Locate the cell with the specified text and output its [X, Y] center coordinate. 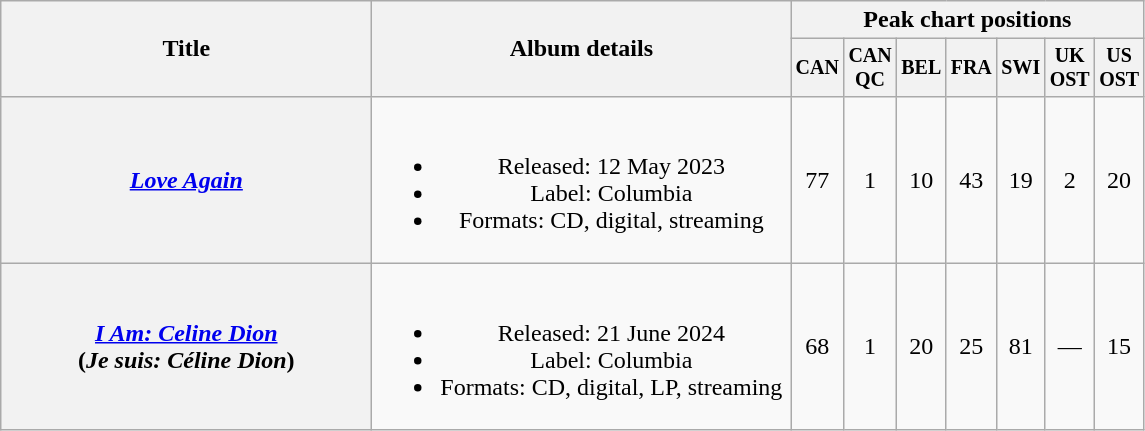
10 [920, 180]
19 [1021, 180]
SWI [1021, 68]
68 [818, 346]
Released: 21 June 2024Label: ColumbiaFormats: CD, digital, LP, streaming [582, 346]
Love Again [186, 180]
81 [1021, 346]
77 [818, 180]
I Am: Celine Dion(Je suis: Céline Dion) [186, 346]
CANQC [870, 68]
FRA [972, 68]
Album details [582, 49]
Peak chart positions [968, 20]
43 [972, 180]
UKOST [1070, 68]
BEL [920, 68]
2 [1070, 180]
15 [1118, 346]
— [1070, 346]
CAN [818, 68]
Released: 12 May 2023Label: ColumbiaFormats: CD, digital, streaming [582, 180]
Title [186, 49]
25 [972, 346]
USOST [1118, 68]
